Find where the given text appears and provide that cell's center as [x, y] coordinate. 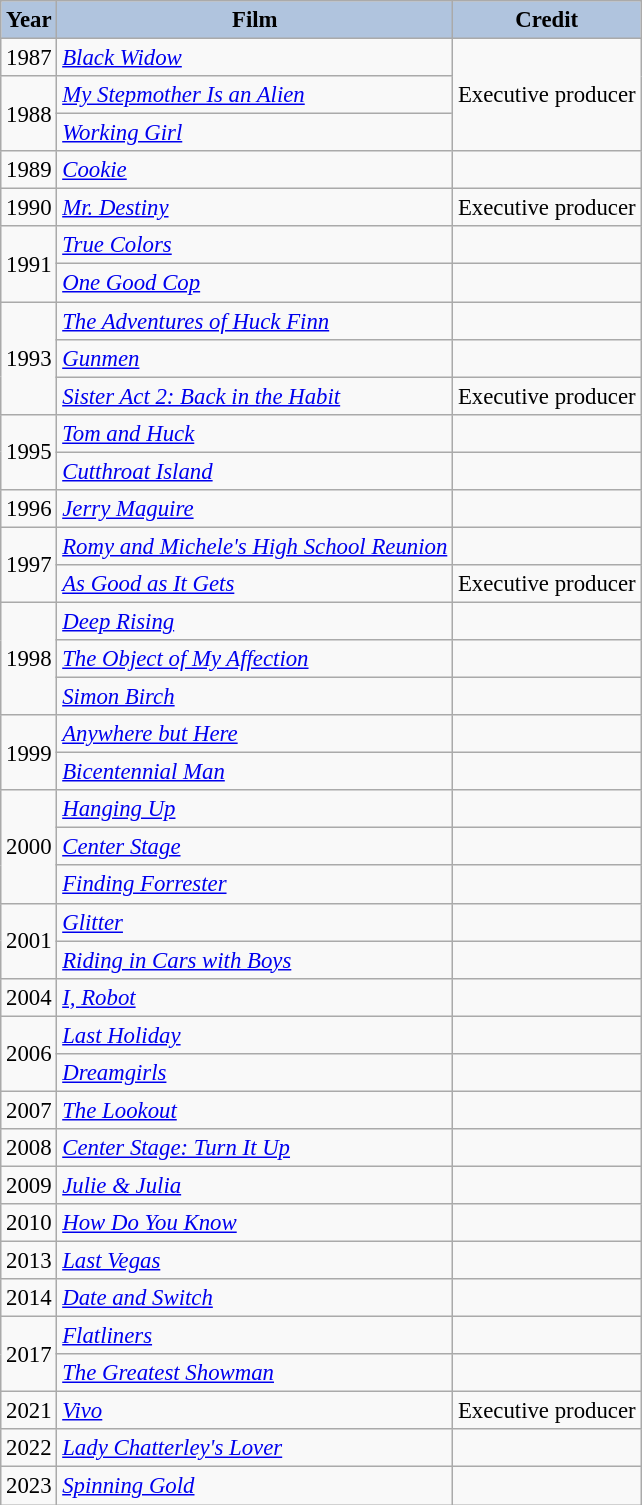
1988 [29, 114]
The Adventures of Huck Finn [255, 321]
2013 [29, 1261]
Lady Chatterley's Lover [255, 1449]
Vivo [255, 1411]
Bicentennial Man [255, 772]
2001 [29, 940]
Last Vegas [255, 1261]
Date and Switch [255, 1298]
Spinning Gold [255, 1486]
2000 [29, 846]
Center Stage: Turn It Up [255, 1148]
Film [255, 20]
Anywhere but Here [255, 734]
Mr. Destiny [255, 208]
1987 [29, 58]
Hanging Up [255, 809]
One Good Cop [255, 283]
Gunmen [255, 358]
Deep Rising [255, 621]
Julie & Julia [255, 1185]
Flatliners [255, 1336]
2023 [29, 1486]
2007 [29, 1110]
Dreamgirls [255, 1073]
Center Stage [255, 847]
Romy and Michele's High School Reunion [255, 546]
As Good as It Gets [255, 584]
Sister Act 2: Back in the Habit [255, 396]
1990 [29, 208]
The Object of My Affection [255, 659]
Riding in Cars with Boys [255, 960]
I, Robot [255, 997]
2017 [29, 1354]
2008 [29, 1148]
Cookie [255, 170]
1997 [29, 564]
Credit [547, 20]
1993 [29, 358]
The Greatest Showman [255, 1373]
Finding Forrester [255, 885]
1999 [29, 752]
Tom and Huck [255, 433]
1998 [29, 658]
2004 [29, 997]
2009 [29, 1185]
My Stepmother Is an Alien [255, 95]
The Lookout [255, 1110]
2006 [29, 1054]
Simon Birch [255, 697]
1995 [29, 452]
2014 [29, 1298]
How Do You Know [255, 1223]
1996 [29, 509]
Year [29, 20]
Last Holiday [255, 1035]
1991 [29, 264]
Jerry Maguire [255, 509]
2021 [29, 1411]
2022 [29, 1449]
1989 [29, 170]
Cutthroat Island [255, 471]
2010 [29, 1223]
Glitter [255, 922]
Black Widow [255, 58]
True Colors [255, 245]
Working Girl [255, 133]
